Identify which cell holds the provided text, then report its [X, Y] central coordinate. 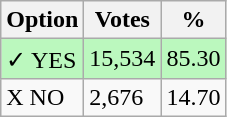
Votes [122, 20]
✓ YES [42, 59]
Option [42, 20]
14.70 [194, 97]
% [194, 20]
85.30 [194, 59]
X NO [42, 97]
2,676 [122, 97]
15,534 [122, 59]
